Extract the [X, Y] coordinate from the center of the cell holding the provided text.  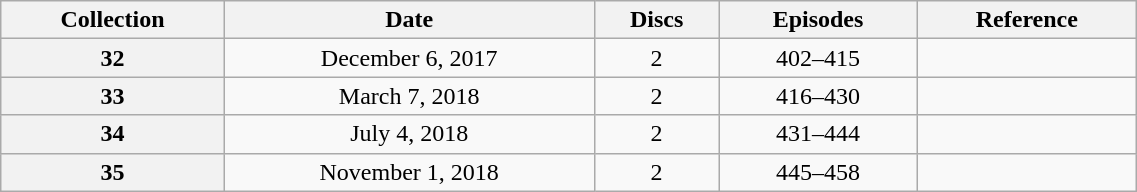
416–430 [818, 96]
34 [113, 134]
402–415 [818, 58]
32 [113, 58]
Discs [656, 20]
November 1, 2018 [409, 172]
431–444 [818, 134]
Date [409, 20]
35 [113, 172]
445–458 [818, 172]
December 6, 2017 [409, 58]
July 4, 2018 [409, 134]
Reference [1027, 20]
33 [113, 96]
Episodes [818, 20]
March 7, 2018 [409, 96]
Collection [113, 20]
